Return the (x, y) coordinate for the center point of the cell that contains the specified text.  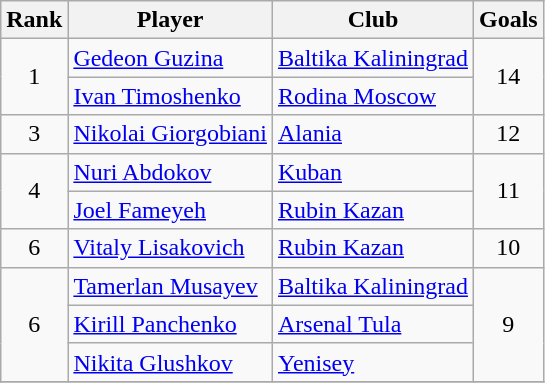
Gedeon Guzina (170, 58)
Nikolai Giorgobiani (170, 134)
11 (508, 191)
Vitaly Lisakovich (170, 248)
Ivan Timoshenko (170, 96)
10 (508, 248)
Tamerlan Musayev (170, 286)
Player (170, 20)
Alania (372, 134)
Joel Fameyeh (170, 210)
Arsenal Tula (372, 324)
Nuri Abdokov (170, 172)
4 (34, 191)
Kuban (372, 172)
Yenisey (372, 362)
Kirill Panchenko (170, 324)
12 (508, 134)
1 (34, 77)
9 (508, 324)
3 (34, 134)
Rank (34, 20)
Rodina Moscow (372, 96)
14 (508, 77)
Nikita Glushkov (170, 362)
Goals (508, 20)
Club (372, 20)
